Scan for the cell matching the given text and deliver its [X, Y] coordinate at center. 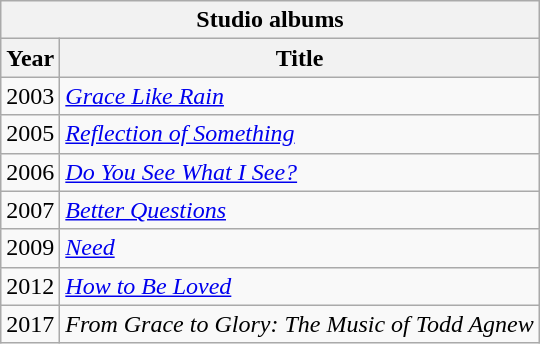
Year [30, 58]
2005 [30, 134]
2012 [30, 286]
Studio albums [270, 20]
Grace Like Rain [300, 96]
2006 [30, 172]
2003 [30, 96]
2007 [30, 210]
Do You See What I See? [300, 172]
Need [300, 248]
How to Be Loved [300, 286]
Reflection of Something [300, 134]
From Grace to Glory: The Music of Todd Agnew [300, 324]
Title [300, 58]
Better Questions [300, 210]
2009 [30, 248]
2017 [30, 324]
